Capture the cell that displays the provided text and extract its (x, y) central coordinate. 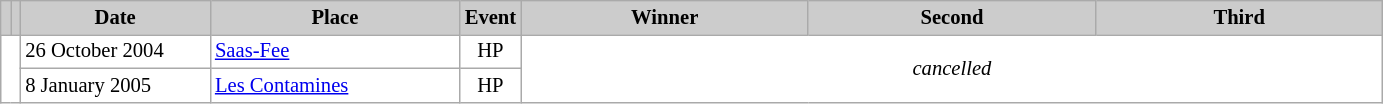
Winner (664, 17)
Event (490, 17)
Date (115, 17)
Les Contamines (335, 85)
8 January 2005 (115, 85)
cancelled (952, 68)
26 October 2004 (115, 51)
Second (952, 17)
Place (335, 17)
Third (1240, 17)
Saas-Fee (335, 51)
